Pinpoint the cell where the given text exists, returning its [x, y] midpoint coordinate. 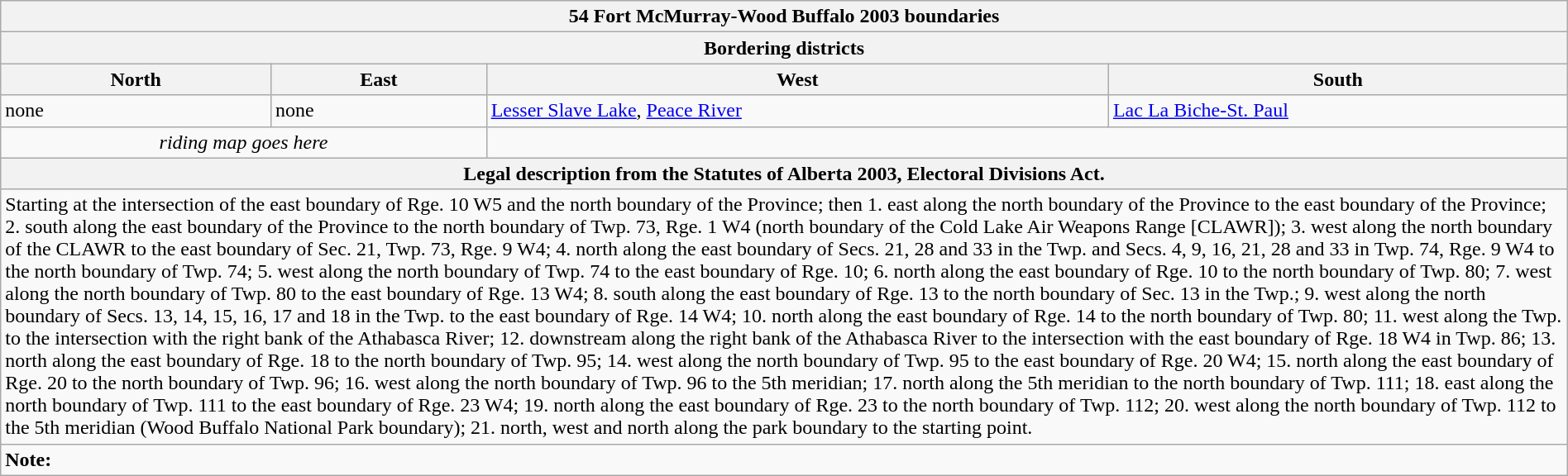
riding map goes here [243, 142]
Lesser Slave Lake, Peace River [797, 111]
Lac La Biche-St. Paul [1338, 111]
North [136, 79]
West [797, 79]
East [379, 79]
Legal description from the Statutes of Alberta 2003, Electoral Divisions Act. [784, 174]
54 Fort McMurray-Wood Buffalo 2003 boundaries [784, 17]
Note: [784, 459]
South [1338, 79]
Bordering districts [784, 48]
